Output the (x, y) coordinate of the center of the cell containing the given text.  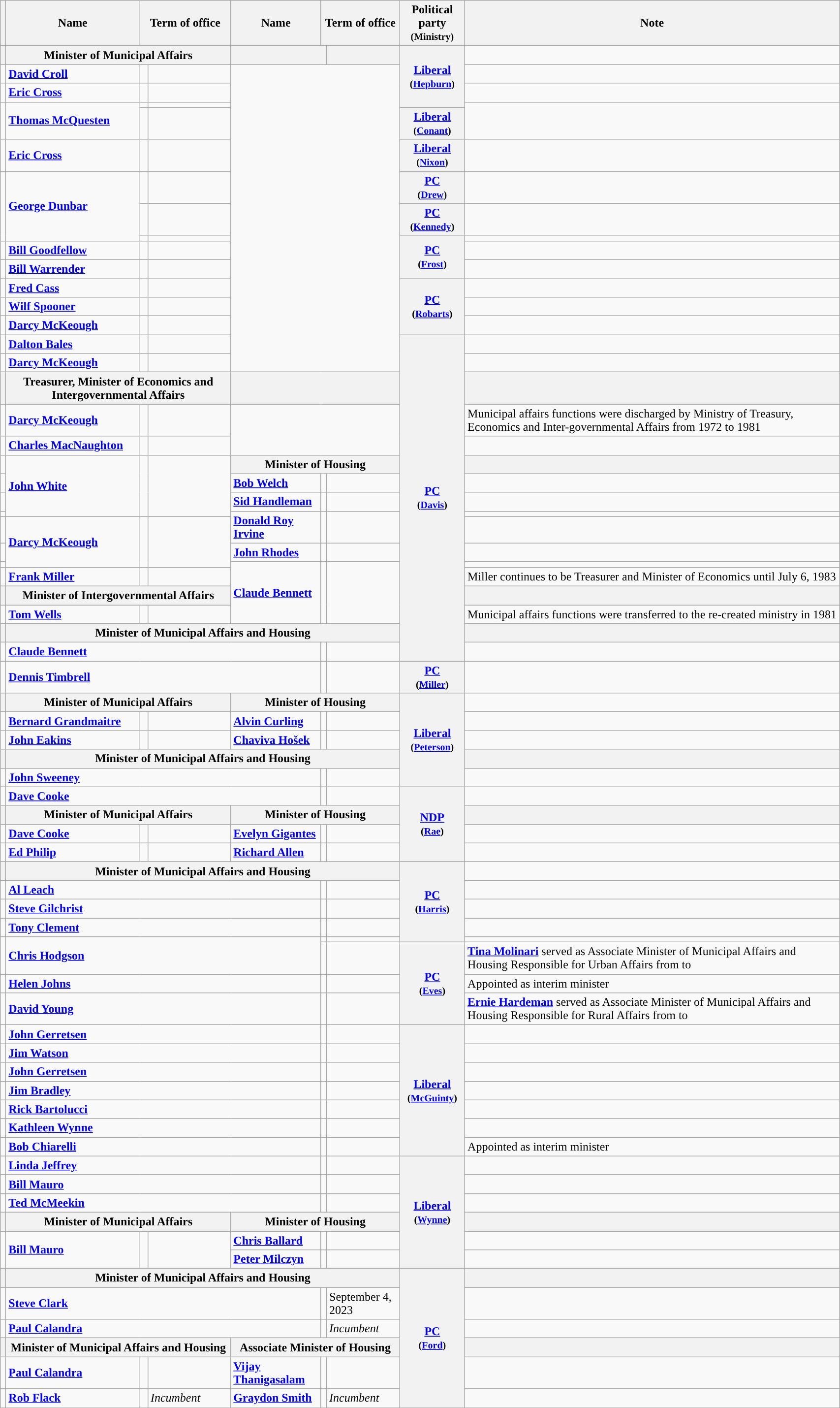
Bill Goodfellow (73, 250)
Al Leach (163, 890)
David Croll (73, 74)
PC(Kennedy) (432, 220)
Rob Flack (73, 1398)
Richard Allen (276, 852)
Bill Warrender (73, 269)
Liberal(Nixon) (432, 156)
PC(Eves) (432, 984)
John Rhodes (276, 552)
Steve Gilchrist (163, 908)
PC(Davis) (432, 498)
Tina Molinari served as Associate Minister of Municipal Affairs and Housing Responsible for Urban Affairs from to (653, 958)
Wilf Spooner (73, 307)
Dennis Timbrell (163, 677)
September 4, 2023 (363, 1304)
Thomas McQuesten (73, 121)
Jim Bradley (163, 1090)
PC(Robarts) (432, 307)
Chris Ballard (276, 1240)
Tom Wells (73, 614)
Bob Chiarelli (163, 1147)
Graydon Smith (276, 1398)
Donald Roy Irvine (276, 527)
Linda Jeffrey (163, 1165)
Ed Philip (73, 852)
Liberal(Hepburn) (432, 77)
Steve Clark (163, 1304)
Associate Minister of Housing (315, 1347)
Sid Handleman (276, 502)
Liberal(Conant) (432, 123)
Dalton Bales (73, 344)
Ernie Hardeman served as Associate Minister of Municipal Affairs and Housing Responsible for Rural Affairs from to (653, 1009)
David Young (163, 1009)
Political party(Ministry) (432, 23)
Tony Clement (163, 927)
Frank Miller (73, 576)
Alvin Curling (276, 721)
PC(Harris) (432, 902)
Charles MacNaughton (73, 446)
Rick Bartolucci (163, 1109)
Treasurer, Minister of Economics and Intergovernmental Affairs (118, 388)
PC(Ford) (432, 1338)
Jim Watson (163, 1053)
PC(Drew) (432, 187)
Bob Welch (276, 483)
Liberal(Wynne) (432, 1212)
Ted McMeekin (163, 1203)
PC(Frost) (432, 257)
Helen Johns (163, 984)
PC(Miller) (432, 677)
Miller continues to be Treasurer and Minister of Economics until July 6, 1983 (653, 576)
Kathleen Wynne (163, 1128)
Chris Hodgson (163, 956)
NDP(Rae) (432, 824)
Liberal(Peterson) (432, 740)
George Dunbar (73, 206)
Liberal(McGuinty) (432, 1090)
Fred Cass (73, 288)
Bernard Grandmaitre (73, 721)
Peter Milczyn (276, 1259)
Vijay Thanigasalam (276, 1373)
John Eakins (73, 740)
Chaviva Hošek (276, 740)
Minister of Intergovernmental Affairs (118, 595)
Municipal affairs functions were transferred to the re-created ministry in 1981 (653, 614)
John White (73, 485)
Evelyn Gigantes (276, 833)
John Sweeney (163, 777)
Municipal affairs functions were discharged by Ministry of Treasury, Economics and Inter-governmental Affairs from 1972 to 1981 (653, 420)
Note (653, 23)
